Pinpoint the cell where the given text exists, returning its (x, y) midpoint coordinate. 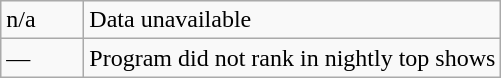
Data unavailable (292, 20)
Program did not rank in nightly top shows (292, 58)
n/a (42, 20)
— (42, 58)
